From the cell containing the given text, extract its center point as [x, y] coordinate. 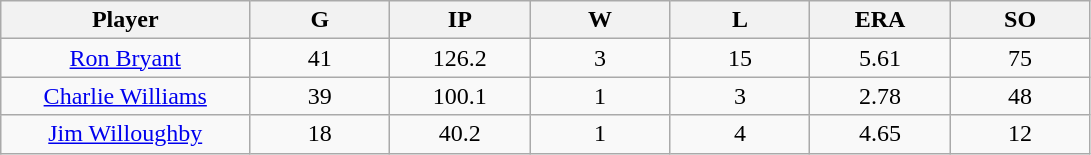
126.2 [460, 58]
W [600, 20]
Ron Bryant [126, 58]
IP [460, 20]
100.1 [460, 96]
75 [1020, 58]
39 [320, 96]
Charlie Williams [126, 96]
2.78 [880, 96]
Player [126, 20]
15 [740, 58]
4 [740, 134]
L [740, 20]
12 [1020, 134]
18 [320, 134]
40.2 [460, 134]
SO [1020, 20]
G [320, 20]
41 [320, 58]
ERA [880, 20]
Jim Willoughby [126, 134]
4.65 [880, 134]
5.61 [880, 58]
48 [1020, 96]
